Locate the cell with the specified text and output its (x, y) center coordinate. 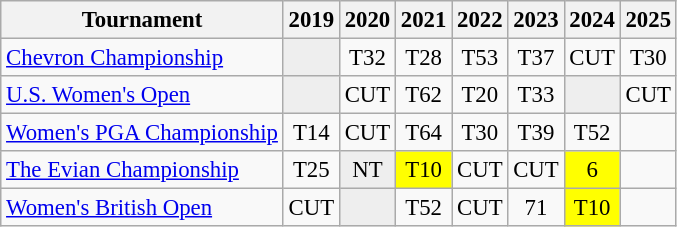
2021 (424, 20)
2020 (367, 20)
T32 (367, 58)
T39 (536, 133)
Tournament (142, 20)
2025 (648, 20)
T33 (536, 95)
NT (367, 170)
U.S. Women's Open (142, 95)
6 (592, 170)
T14 (311, 133)
Women's PGA Championship (142, 133)
T53 (480, 58)
T25 (311, 170)
The Evian Championship (142, 170)
T64 (424, 133)
71 (536, 208)
T37 (536, 58)
2019 (311, 20)
2022 (480, 20)
2024 (592, 20)
2023 (536, 20)
T28 (424, 58)
T20 (480, 95)
T62 (424, 95)
Chevron Championship (142, 58)
Women's British Open (142, 208)
